Scan for the cell matching the given text and deliver its [x, y] coordinate at center. 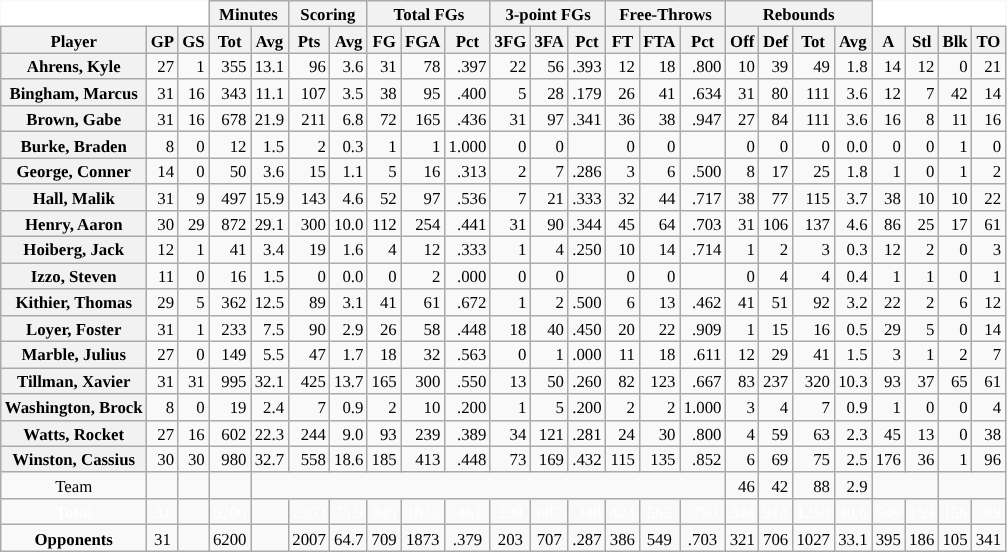
Team [74, 486]
.672 [467, 302]
237 [776, 381]
GS [194, 40]
706 [776, 538]
78 [423, 66]
77 [776, 197]
Hoiberg, Jack [74, 250]
Rebounds [799, 14]
149 [230, 355]
9 [194, 197]
Bingham, Marcus [74, 93]
Total FGs [428, 14]
321 [742, 538]
11.1 [270, 93]
83 [742, 381]
112 [384, 224]
558 [309, 459]
Burke, Braden [74, 145]
3.7 [853, 197]
185 [384, 459]
Blk [954, 40]
Total [74, 512]
Def [776, 40]
0.4 [853, 276]
.436 [467, 119]
Winston, Cassius [74, 459]
59 [776, 433]
73 [510, 459]
65 [954, 381]
211 [309, 119]
.550 [467, 381]
29.1 [270, 224]
2.5 [853, 459]
.250 [587, 250]
Off [742, 40]
88 [813, 486]
FGA [423, 40]
Brown, Gabe [74, 119]
63 [813, 433]
80 [776, 93]
425 [309, 381]
602 [230, 433]
.750 [703, 512]
84 [776, 119]
Watts, Rocket [74, 433]
69 [776, 459]
Tillman, Xavier [74, 381]
39 [776, 66]
.450 [587, 328]
33.1 [853, 538]
341 [988, 538]
21.9 [270, 119]
386 [622, 538]
159 [922, 512]
75.9 [349, 512]
.441 [467, 224]
46 [742, 486]
A [888, 40]
995 [230, 381]
.536 [467, 197]
.389 [467, 433]
32.1 [270, 381]
.313 [467, 171]
15.9 [270, 197]
687 [549, 512]
40.6 [853, 512]
3FA [549, 40]
362 [230, 302]
203 [510, 538]
7.5 [270, 328]
1873 [423, 538]
51 [776, 302]
143 [309, 197]
.348 [587, 512]
82 [622, 381]
Kithier, Thomas [74, 302]
Henry, Aaron [74, 224]
.344 [587, 224]
.909 [703, 328]
3-point FGs [548, 14]
34 [510, 433]
169 [549, 459]
2353 [309, 512]
2.3 [853, 433]
186 [922, 538]
344 [742, 512]
6.8 [349, 119]
Scoring [328, 14]
GP [163, 40]
72 [384, 119]
75 [813, 459]
TO [988, 40]
3.4 [270, 250]
.179 [587, 93]
389 [988, 512]
0.5 [853, 328]
107 [309, 93]
FT [622, 40]
13.1 [270, 66]
Player [74, 40]
Loyer, Foster [74, 328]
233 [230, 328]
64 [660, 224]
.947 [703, 119]
13.7 [349, 381]
123 [660, 381]
3.1 [349, 302]
1.6 [349, 250]
.432 [587, 459]
Izzo, Steven [74, 276]
32.7 [270, 459]
355 [230, 66]
.714 [703, 250]
40 [549, 328]
980 [230, 459]
Pts [309, 40]
320 [813, 381]
10.0 [349, 224]
.611 [703, 355]
George, Conner [74, 171]
Marble, Julius [74, 355]
58 [423, 328]
FG [384, 40]
.286 [587, 171]
FTA [660, 40]
49 [813, 66]
.563 [467, 355]
10.3 [853, 381]
135 [660, 459]
89 [309, 302]
52 [384, 197]
12.5 [270, 302]
Minutes [248, 14]
3.2 [853, 302]
24 [622, 433]
105 [954, 538]
47 [309, 355]
1258 [813, 512]
18.6 [349, 459]
678 [230, 119]
3.5 [349, 93]
2007 [309, 538]
Free-Throws [666, 14]
86 [888, 224]
.667 [703, 381]
343 [230, 93]
.634 [703, 93]
565 [660, 512]
92 [813, 302]
.462 [703, 302]
.852 [703, 459]
395 [888, 538]
Washington, Brock [74, 407]
1.7 [349, 355]
254 [423, 224]
.397 [467, 66]
28 [549, 93]
Hall, Malik [74, 197]
137 [813, 224]
872 [230, 224]
95 [423, 93]
56 [549, 66]
5.5 [270, 355]
.260 [587, 381]
Stl [922, 40]
44 [660, 197]
.287 [587, 538]
37 [922, 381]
2.4 [270, 407]
Opponents [74, 538]
121 [549, 433]
.379 [467, 538]
497 [230, 197]
106 [776, 224]
707 [549, 538]
1.1 [349, 171]
709 [384, 538]
845 [384, 512]
244 [309, 433]
914 [776, 512]
20 [622, 328]
.461 [467, 512]
.393 [587, 66]
.341 [587, 119]
3FG [510, 40]
22.3 [270, 433]
424 [622, 512]
Ahrens, Kyle [74, 66]
64.7 [349, 538]
.400 [467, 93]
156 [954, 512]
1027 [813, 538]
9.0 [349, 433]
.281 [587, 433]
.717 [703, 197]
1833 [423, 512]
176 [888, 459]
413 [423, 459]
